Detect which cell encompasses the target text, then output its (x, y) center coordinate. 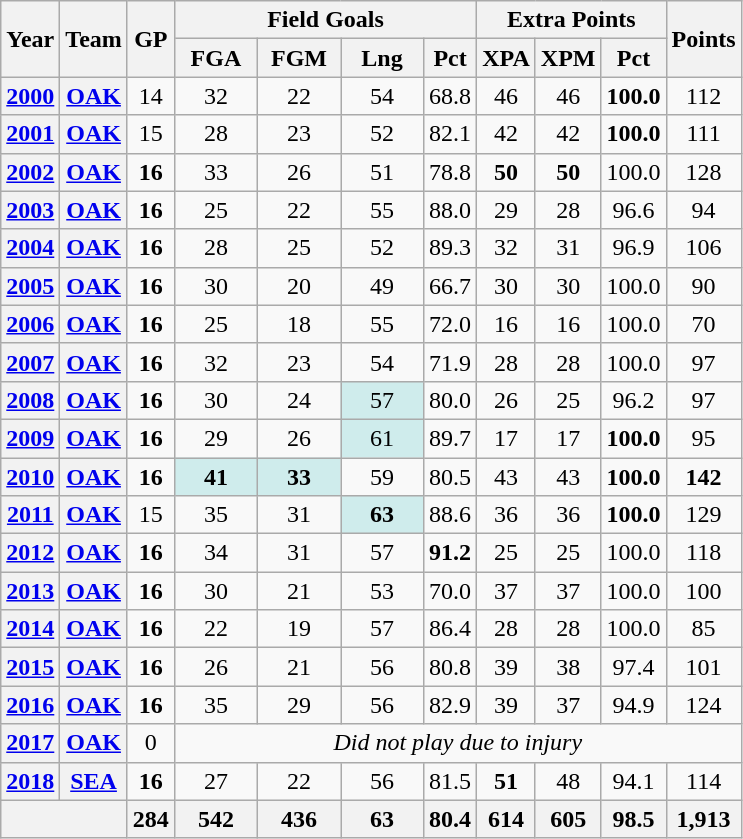
2000 (30, 96)
142 (704, 477)
284 (150, 819)
98.5 (634, 819)
94 (704, 210)
128 (704, 172)
Team (94, 39)
2007 (30, 362)
614 (506, 819)
542 (216, 819)
88.0 (450, 210)
78.8 (450, 172)
72.0 (450, 324)
GP (150, 39)
112 (704, 96)
129 (704, 515)
2017 (30, 743)
1,913 (704, 819)
24 (298, 400)
90 (704, 286)
2006 (30, 324)
91.2 (450, 553)
18 (298, 324)
2004 (30, 248)
48 (568, 781)
82.1 (450, 134)
95 (704, 438)
2005 (30, 286)
2014 (30, 629)
68.8 (450, 96)
101 (704, 667)
2008 (30, 400)
19 (298, 629)
Year (30, 39)
2012 (30, 553)
FGM (298, 58)
80.5 (450, 477)
27 (216, 781)
605 (568, 819)
96.6 (634, 210)
96.9 (634, 248)
Extra Points (572, 20)
111 (704, 134)
66.7 (450, 286)
85 (704, 629)
2002 (30, 172)
88.6 (450, 515)
81.5 (450, 781)
106 (704, 248)
80.4 (450, 819)
2001 (30, 134)
34 (216, 553)
97.4 (634, 667)
38 (568, 667)
436 (298, 819)
SEA (94, 781)
82.9 (450, 705)
2011 (30, 515)
114 (704, 781)
2009 (30, 438)
FGA (216, 58)
Field Goals (325, 20)
70 (704, 324)
2018 (30, 781)
80.0 (450, 400)
Points (704, 39)
100 (704, 591)
118 (704, 553)
59 (382, 477)
2010 (30, 477)
49 (382, 286)
80.8 (450, 667)
2013 (30, 591)
0 (150, 743)
14 (150, 96)
124 (704, 705)
86.4 (450, 629)
Did not play due to injury (458, 743)
89.7 (450, 438)
2016 (30, 705)
41 (216, 477)
XPA (506, 58)
94.9 (634, 705)
2015 (30, 667)
XPM (568, 58)
Lng (382, 58)
94.1 (634, 781)
89.3 (450, 248)
20 (298, 286)
53 (382, 591)
96.2 (634, 400)
71.9 (450, 362)
61 (382, 438)
2003 (30, 210)
70.0 (450, 591)
